Capture the cell that displays the provided text and extract its (X, Y) central coordinate. 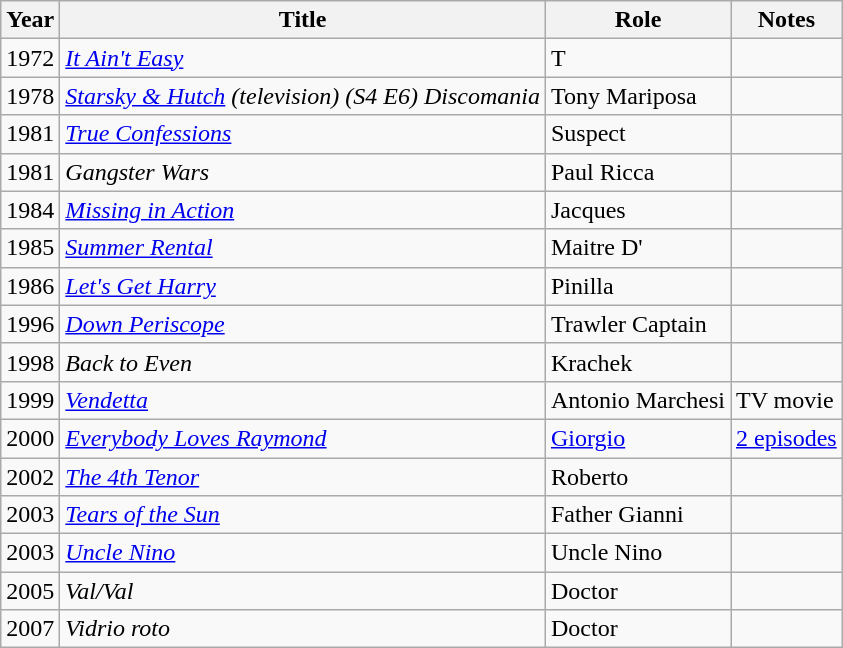
Giorgio (638, 438)
Roberto (638, 477)
1996 (30, 324)
Summer Rental (303, 248)
1972 (30, 58)
Gangster Wars (303, 172)
T (638, 58)
Trawler Captain (638, 324)
1999 (30, 400)
Missing in Action (303, 210)
True Confessions (303, 134)
Pinilla (638, 286)
Antonio Marchesi (638, 400)
1985 (30, 248)
Tears of the Sun (303, 515)
2000 (30, 438)
Val/Val (303, 591)
Title (303, 20)
Starsky & Hutch (television) (S4 E6) Discomania (303, 96)
2005 (30, 591)
1986 (30, 286)
1998 (30, 362)
The 4th Tenor (303, 477)
Role (638, 20)
Jacques (638, 210)
Year (30, 20)
Everybody Loves Raymond (303, 438)
Vidrio roto (303, 629)
2 episodes (786, 438)
Paul Ricca (638, 172)
Vendetta (303, 400)
Let's Get Harry (303, 286)
Father Gianni (638, 515)
Down Periscope (303, 324)
It Ain't Easy (303, 58)
Maitre D' (638, 248)
TV movie (786, 400)
Suspect (638, 134)
Tony Mariposa (638, 96)
2007 (30, 629)
Notes (786, 20)
1984 (30, 210)
2002 (30, 477)
Krachek (638, 362)
Back to Even (303, 362)
1978 (30, 96)
